Capture the cell that displays the provided text and extract its (X, Y) central coordinate. 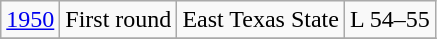
East Texas State (261, 20)
L 54–55 (390, 20)
1950 (30, 20)
First round (118, 20)
